Find where the given text appears and provide that cell's center as [X, Y] coordinate. 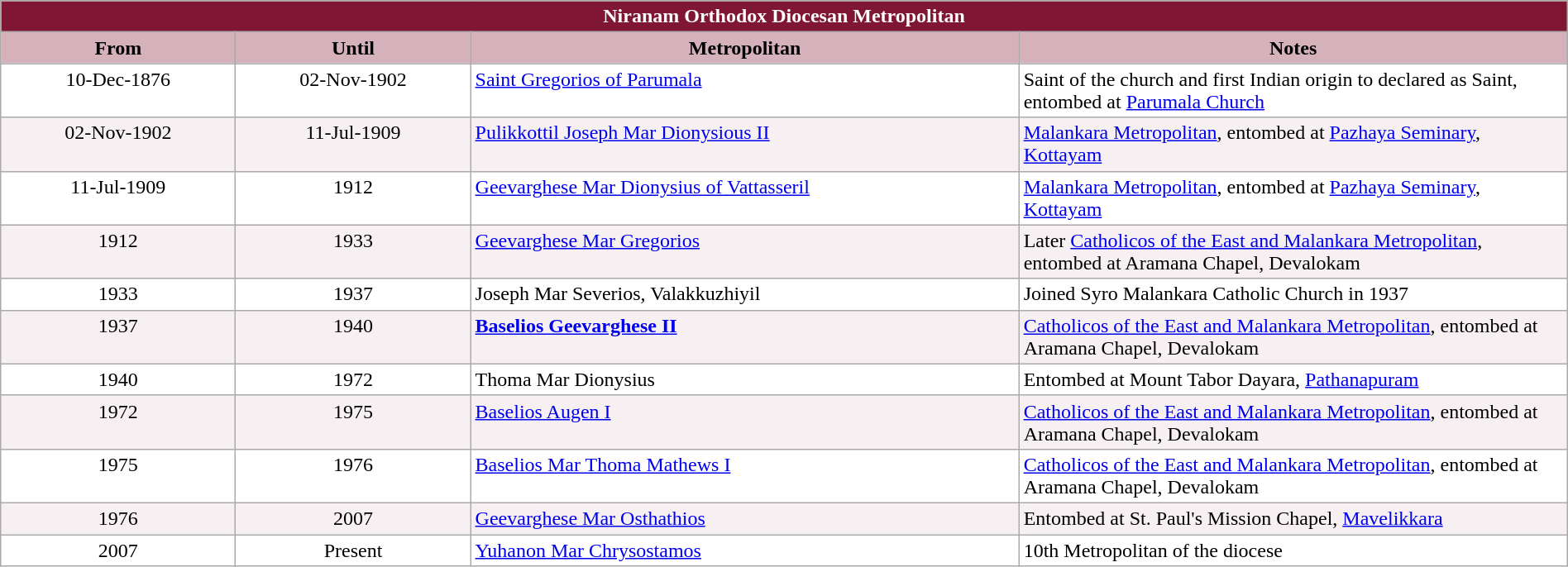
Geevarghese Mar Dionysius of Vattasseril [744, 198]
Niranam Orthodox Diocesan Metropolitan [784, 17]
Entombed at St. Paul's Mission Chapel, Mavelikkara [1293, 518]
Baselios Mar Thoma Mathews I [744, 476]
Baselios Augen I [744, 422]
Later Catholicos of the East and Malankara Metropolitan, entombed at Aramana Chapel, Devalokam [1293, 251]
Present [353, 550]
Saint Gregorios of Parumala [744, 91]
Geevarghese Mar Gregorios [744, 251]
Saint of the church and first Indian origin to declared as Saint, entombed at Parumala Church [1293, 91]
Joseph Mar Severios, Valakkuzhiyil [744, 294]
Thoma Mar Dionysius [744, 379]
Joined Syro Malankara Catholic Church in 1937 [1293, 294]
10th Metropolitan of the diocese [1293, 550]
Until [353, 48]
10-Dec-1876 [118, 91]
Yuhanon Mar Chrysostamos [744, 550]
Entombed at Mount Tabor Dayara, Pathanapuram [1293, 379]
Notes [1293, 48]
Pulikkottil Joseph Mar Dionysious II [744, 144]
Metropolitan [744, 48]
Geevarghese Mar Osthathios [744, 518]
Baselios Geevarghese II [744, 337]
From [118, 48]
